Identify which cell holds the provided text, then report its [x, y] central coordinate. 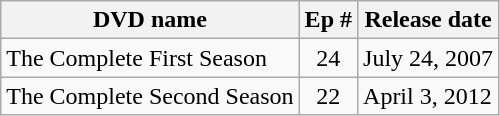
24 [328, 58]
Release date [428, 20]
DVD name [150, 20]
Ep # [328, 20]
The Complete First Season [150, 58]
April 3, 2012 [428, 96]
The Complete Second Season [150, 96]
July 24, 2007 [428, 58]
22 [328, 96]
